Provide the [X, Y] coordinate of the cell's center where the given text is located.  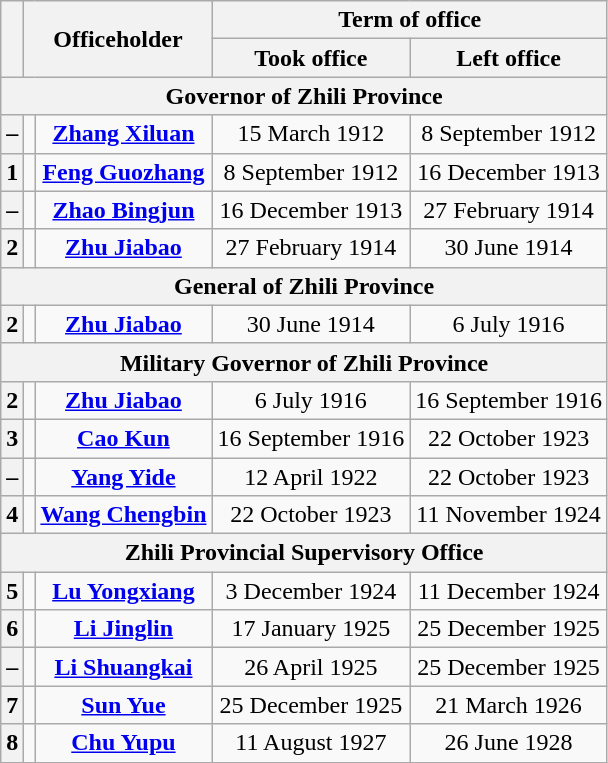
Cao Kun [124, 438]
11 August 1927 [311, 743]
Feng Guozhang [124, 172]
Chu Yupu [124, 743]
Li Jinglin [124, 629]
Yang Yide [124, 477]
11 December 1924 [509, 591]
26 April 1925 [311, 667]
Lu Yongxiang [124, 591]
17 January 1925 [311, 629]
5 [12, 591]
Sun Yue [124, 705]
Governor of Zhili Province [304, 96]
26 June 1928 [509, 743]
15 March 1912 [311, 134]
7 [12, 705]
General of Zhili Province [304, 286]
11 November 1924 [509, 515]
Wang Chengbin [124, 515]
6 [12, 629]
Military Governor of Zhili Province [304, 362]
8 [12, 743]
Zhili Provincial Supervisory Office [304, 553]
21 March 1926 [509, 705]
Term of office [410, 20]
Zhang Xiluan [124, 134]
4 [12, 515]
Officeholder [118, 39]
Left office [509, 58]
Took office [311, 58]
3 [12, 438]
1 [12, 172]
12 April 1922 [311, 477]
Li Shuangkai [124, 667]
Zhao Bingjun [124, 210]
3 December 1924 [311, 591]
